Extract the [X, Y] coordinate from the center of the cell holding the provided text.  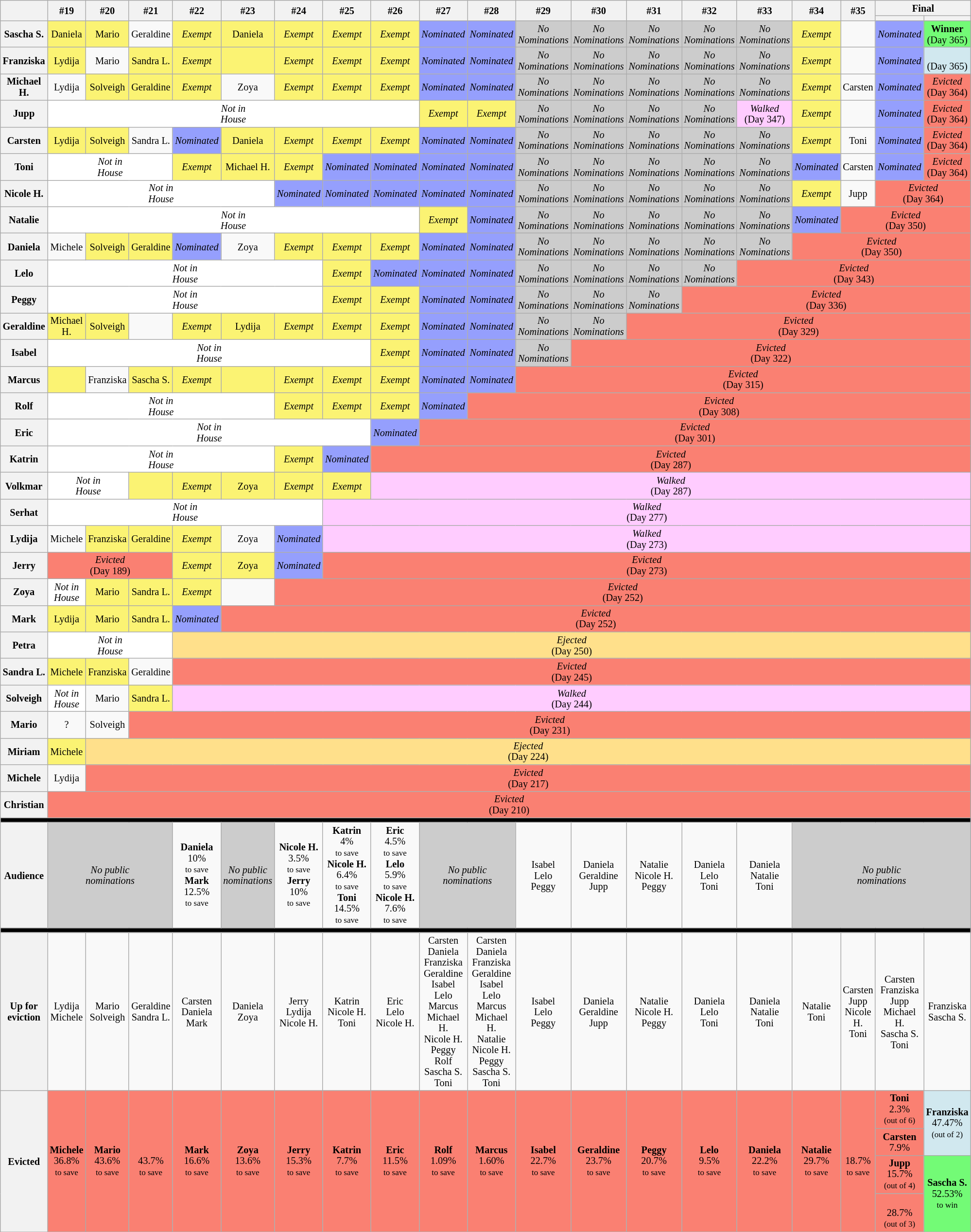
Katrin7.7%to save [347, 1161]
#35 [858, 10]
#32 [710, 10]
DanielaZoya [248, 1011]
FranziskaSascha S. [948, 1011]
#20 [107, 10]
Isabel [24, 353]
#30 [599, 10]
Sascha S.52.53%to win [948, 1193]
CarstenDanielaFranziskaGeraldineIsabelLeloMarcusMichael H.NatalieNicole H.PeggySascha S.Toni [492, 1011]
Walked(Day 273) [646, 539]
Geraldine23.7%to save [599, 1161]
Evicted(Day 189) [110, 565]
#27 [443, 10]
Evicted(Day 336) [826, 299]
Petra [24, 645]
43.7%to save [151, 1161]
Ejected(Day 250) [572, 645]
? [67, 724]
Marcus1.60%to save [492, 1161]
Final [923, 8]
Audience [24, 875]
Evicted(Day 273) [646, 565]
Walked(Day 347) [764, 114]
Walked(Day 277) [646, 512]
Lelo [24, 273]
CarstenJuppNicole H.Toni [858, 1011]
NatalieToni [816, 1011]
Nicole H. [24, 194]
Evicted [24, 1161]
Eric [24, 433]
#19 [67, 10]
#33 [764, 10]
Rolf [24, 405]
Natalie [24, 220]
Toni2.3%(out of 6) [899, 1109]
Isabel22.7%to save [543, 1161]
Evicted(Day 217) [528, 778]
Evicted(Day 343) [853, 273]
#34 [816, 10]
Jerry15.3%to save [298, 1161]
Ejected(Day 224) [528, 752]
EricLeloNicole H. [395, 1011]
Evicted(Day 308) [719, 405]
#25 [347, 10]
Rolf1.09%to save [443, 1161]
Mark [24, 618]
CarstenDanielaMark [196, 1011]
#29 [543, 10]
Miriam [24, 752]
Up foreviction [24, 1011]
Eric11.5%to save [395, 1161]
Serhat [24, 512]
Nicole H.3.5%to saveJerry10%to save [298, 875]
Peggy20.7%to save [654, 1161]
Walked(Day 244) [572, 698]
Evicted(Day 329) [799, 326]
Katrin [24, 459]
#26 [395, 10]
Peggy [24, 299]
KatrinNicole H.Toni [347, 1011]
Evicted(Day 315) [744, 379]
MarioSolveigh [107, 1011]
Christian [24, 804]
Katrin4%to saveNicole H.6.4%to saveToni14.5%to save [347, 875]
GeraldineSandra L. [151, 1011]
Marcus [24, 379]
#28 [492, 10]
Michele36.8%to save [67, 1161]
CarstenFranziskaJuppMichael H.Sascha S.Toni [899, 1011]
Evicted(Day 301) [695, 433]
Walked(Day 287) [671, 485]
Carsten7.9% [899, 1142]
Evicted(Day 210) [509, 804]
Jerry [24, 565]
Volkmar [24, 485]
Lelo9.5%to save [710, 1161]
Mark16.6%to save [196, 1161]
Winner(Day 365) [948, 34]
#24 [298, 10]
JerryLydijaNicole H. [298, 1011]
Zoya13.6%to save [248, 1161]
Evicted(Day 322) [771, 353]
Jupp15.7%(out of 4) [899, 1175]
Natalie29.7%to save [816, 1161]
Daniela22.2%to save [764, 1161]
28.7%(out of 3) [899, 1213]
(Day 365) [948, 60]
Evicted(Day 231) [550, 724]
Mario43.6%to save [107, 1161]
Eric4.5%to saveLelo5.9%to saveNicole H.7.6%to save [395, 875]
#22 [196, 10]
#31 [654, 10]
#23 [248, 10]
Daniela10%to saveMark12.5%to save [196, 875]
18.7%to save [858, 1161]
Evicted(Day 245) [572, 672]
LydijaMichele [67, 1011]
#21 [151, 10]
Evicted(Day 287) [671, 459]
Franziska47.47%(out of 2) [948, 1122]
CarstenDanielaFranziskaGeraldineIsabelLeloMarcusMichael H.Nicole H.PeggyRolfSascha S.Toni [443, 1011]
